Pinpoint the cell where the given text exists, returning its [x, y] midpoint coordinate. 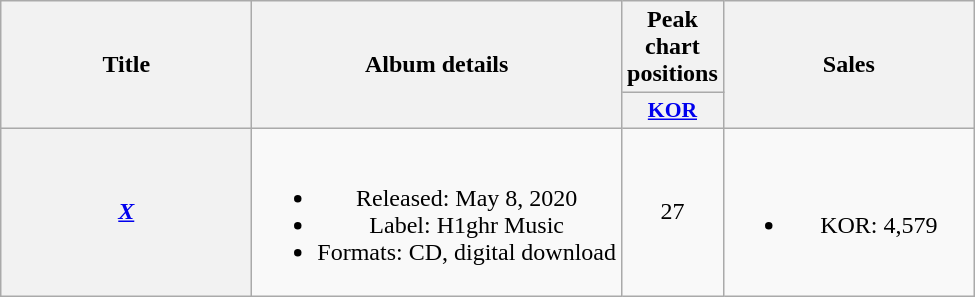
Released: May 8, 2020Label: H1ghr MusicFormats: CD, digital download [437, 212]
X [126, 212]
Title [126, 65]
KOR: 4,579 [848, 212]
27 [673, 212]
Album details [437, 65]
Peak chart positions [673, 47]
Sales [848, 65]
KOR [673, 111]
